Search for the cell housing the specified text and yield its (x, y) center coordinate. 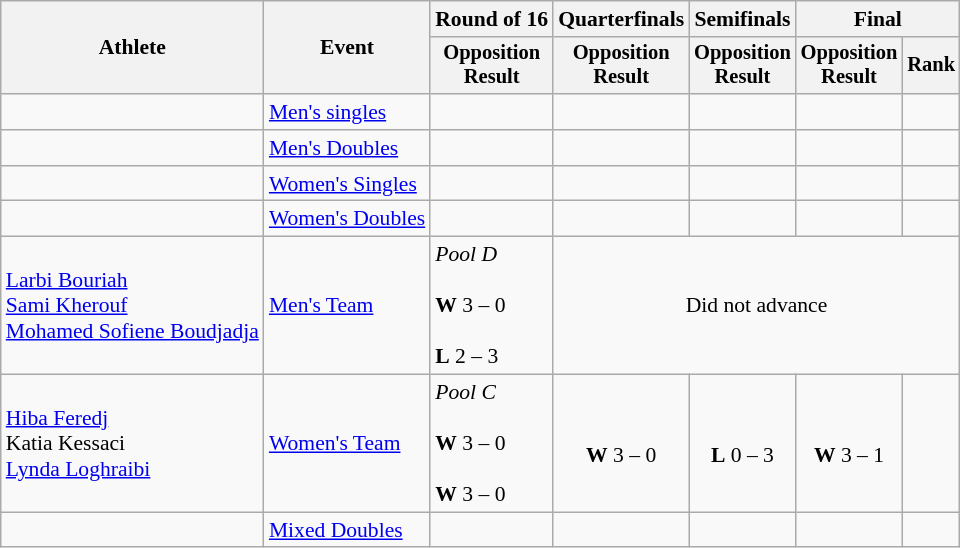
Men's singles (347, 112)
W 3 – 0 (621, 444)
Round of 16 (492, 19)
Men's Doubles (347, 148)
Women's Doubles (347, 219)
W 3 – 1 (850, 444)
L 0 – 3 (742, 444)
Pool CW 3 – 0W 3 – 0 (492, 444)
Did not advance (756, 306)
Pool DW 3 – 0L 2 – 3 (492, 306)
Larbi BouriahSami KheroufMohamed Sofiene Boudjadja (132, 306)
Women's Team (347, 444)
Rank (931, 66)
Athlete (132, 48)
Women's Singles (347, 184)
Mixed Doubles (347, 530)
Hiba FeredjKatia KessaciLynda Loghraibi (132, 444)
Event (347, 48)
Quarterfinals (621, 19)
Final (878, 19)
Semifinals (742, 19)
Men's Team (347, 306)
